Provide the [x, y] coordinate of the cell's center where the given text is located.  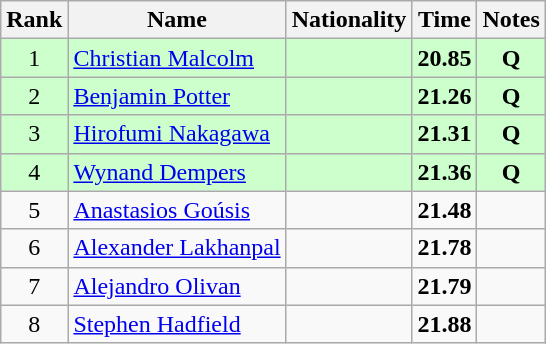
Christian Malcolm [177, 58]
Name [177, 20]
Benjamin Potter [177, 96]
20.85 [444, 58]
21.31 [444, 134]
Anastasios Goúsis [177, 210]
3 [34, 134]
Rank [34, 20]
6 [34, 248]
4 [34, 172]
Notes [511, 20]
1 [34, 58]
21.48 [444, 210]
21.79 [444, 286]
Alejandro Olivan [177, 286]
Alexander Lakhanpal [177, 248]
2 [34, 96]
Nationality [349, 20]
21.36 [444, 172]
Wynand Dempers [177, 172]
5 [34, 210]
7 [34, 286]
Hirofumi Nakagawa [177, 134]
21.78 [444, 248]
Stephen Hadfield [177, 324]
Time [444, 20]
8 [34, 324]
21.26 [444, 96]
21.88 [444, 324]
